Determine the [x, y] coordinate at the center of the cell enclosing the given text.  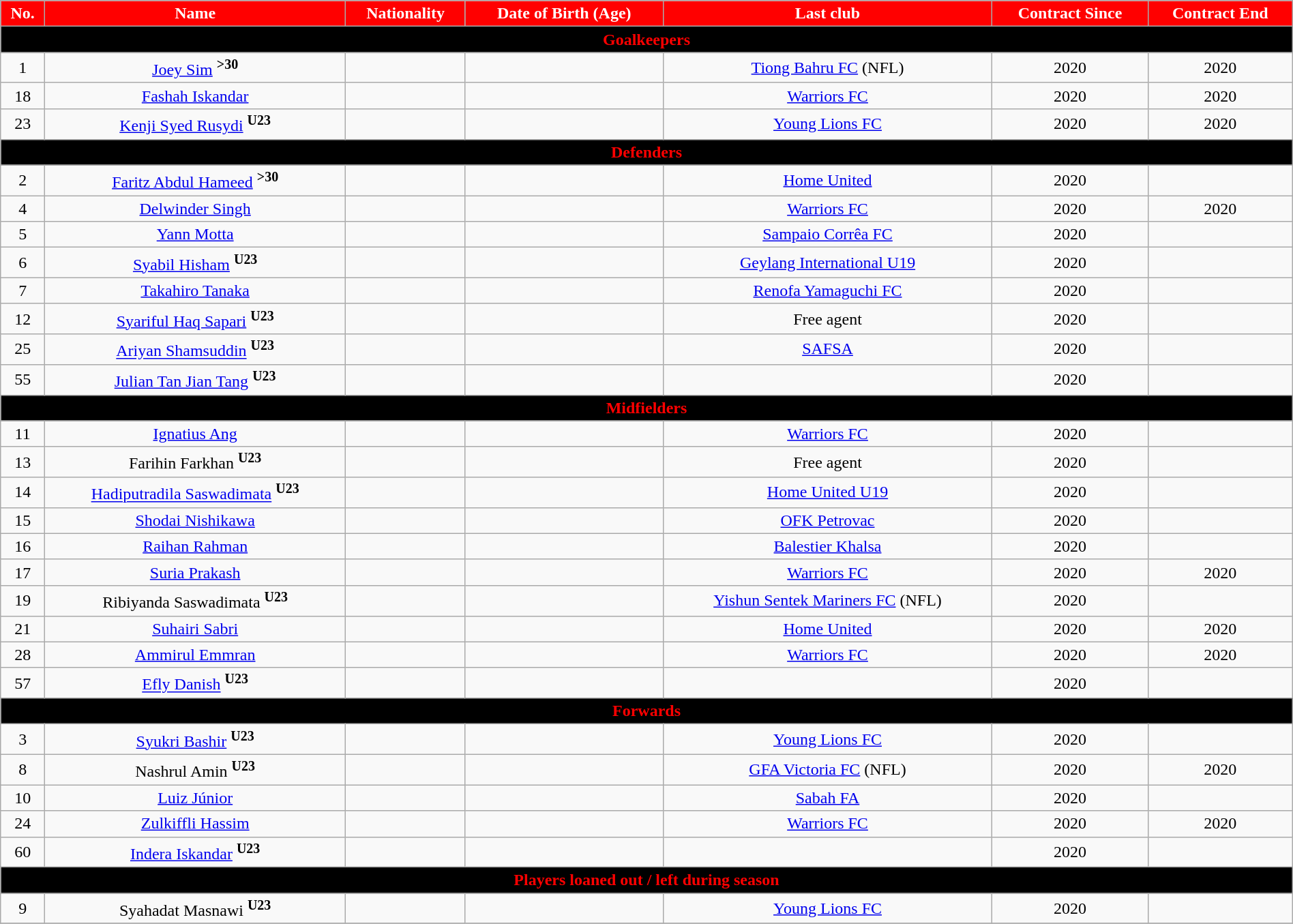
SAFSA [828, 349]
55 [23, 381]
OFK Petrovac [828, 520]
Renofa Yamaguchi FC [828, 290]
Takahiro Tanaka [195, 290]
1 [23, 68]
Ammirul Emmran [195, 655]
Tiong Bahru FC (NFL) [828, 68]
Contract Since [1071, 14]
Indera Iskandar U23 [195, 852]
9 [23, 908]
60 [23, 852]
18 [23, 95]
Delwinder Singh [195, 209]
Last club [828, 14]
Goalkeepers [646, 40]
3 [23, 739]
28 [23, 655]
Balestier Khalsa [828, 546]
12 [23, 319]
GFA Victoria FC (NFL) [828, 769]
Sampaio Corrêa FC [828, 235]
15 [23, 520]
Ignatius Ang [195, 434]
Efly Danish U23 [195, 683]
16 [23, 546]
Suria Prakash [195, 572]
5 [23, 235]
23 [23, 124]
Julian Tan Jian Tang U23 [195, 381]
21 [23, 629]
Name [195, 14]
Yishun Sentek Mariners FC (NFL) [828, 600]
2 [23, 180]
Midfielders [646, 408]
Yann Motta [195, 235]
24 [23, 824]
Hadiputradila Saswadimata U23 [195, 492]
4 [23, 209]
57 [23, 683]
Date of Birth (Age) [564, 14]
Raihan Rahman [195, 546]
10 [23, 798]
Geylang International U19 [828, 263]
Syukri Bashir U23 [195, 739]
No. [23, 14]
14 [23, 492]
6 [23, 263]
Fashah Iskandar [195, 95]
Nashrul Amin U23 [195, 769]
Players loaned out / left during season [646, 880]
Suhairi Sabri [195, 629]
Zulkiffli Hassim [195, 824]
Luiz Júnior [195, 798]
Syariful Haq Sapari U23 [195, 319]
Defenders [646, 152]
7 [23, 290]
8 [23, 769]
Syabil Hisham U23 [195, 263]
Nationality [406, 14]
13 [23, 462]
Farihin Farkhan U23 [195, 462]
Ribiyanda Saswadimata U23 [195, 600]
17 [23, 572]
Sabah FA [828, 798]
19 [23, 600]
Contract End [1220, 14]
Forwards [646, 711]
25 [23, 349]
11 [23, 434]
Home United U19 [828, 492]
Faritz Abdul Hameed >30 [195, 180]
Shodai Nishikawa [195, 520]
Ariyan Shamsuddin U23 [195, 349]
Kenji Syed Rusydi U23 [195, 124]
Syahadat Masnawi U23 [195, 908]
Joey Sim >30 [195, 68]
